Output the [x, y] coordinate of the center of the cell containing the given text.  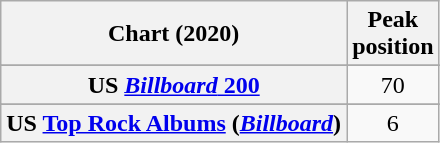
Chart (2020) [174, 34]
US Billboard 200 [174, 85]
US Top Rock Albums (Billboard) [174, 123]
6 [393, 123]
Peakposition [393, 34]
70 [393, 85]
